Provide the (x, y) coordinate of the cell's center where the given text is located.  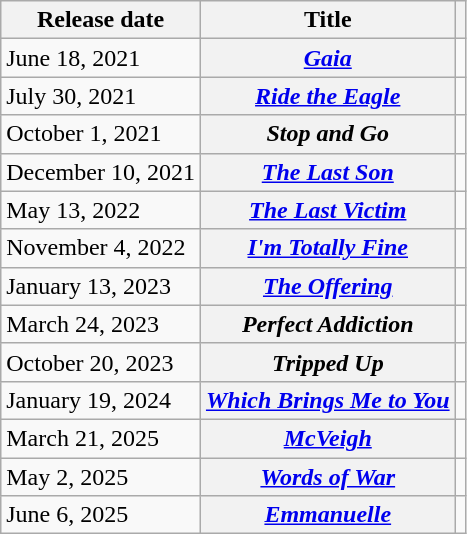
Words of War (328, 477)
March 21, 2025 (101, 438)
The Last Son (328, 172)
July 30, 2021 (101, 96)
Gaia (328, 58)
Release date (101, 20)
Emmanuelle (328, 515)
January 13, 2023 (101, 286)
January 19, 2024 (101, 400)
May 13, 2022 (101, 210)
The Offering (328, 286)
Title (328, 20)
November 4, 2022 (101, 248)
March 24, 2023 (101, 324)
October 1, 2021 (101, 134)
Which Brings Me to You (328, 400)
I'm Totally Fine (328, 248)
Ride the Eagle (328, 96)
October 20, 2023 (101, 362)
Perfect Addiction (328, 324)
June 6, 2025 (101, 515)
December 10, 2021 (101, 172)
Tripped Up (328, 362)
June 18, 2021 (101, 58)
McVeigh (328, 438)
The Last Victim (328, 210)
Stop and Go (328, 134)
May 2, 2025 (101, 477)
